Return [X, Y] of the center of cell containing provided text 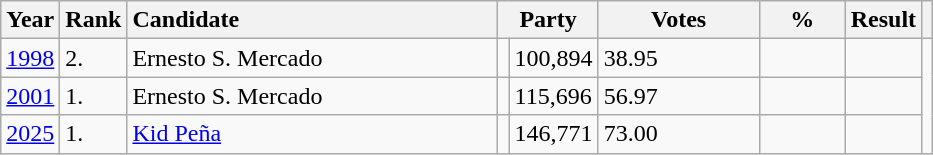
% [802, 20]
Kid Peña [312, 134]
100,894 [554, 58]
Result [883, 20]
Year [30, 20]
146,771 [554, 134]
115,696 [554, 96]
2001 [30, 96]
56.97 [678, 96]
1998 [30, 58]
Rank [94, 20]
Candidate [312, 20]
38.95 [678, 58]
2. [94, 58]
73.00 [678, 134]
Party [548, 20]
2025 [30, 134]
Votes [678, 20]
